Scan for the cell matching the given text and deliver its [x, y] coordinate at center. 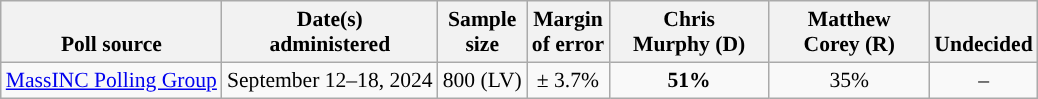
Marginof error [568, 32]
September 12–18, 2024 [330, 80]
51% [689, 80]
Date(s)administered [330, 32]
– [983, 80]
± 3.7% [568, 80]
Undecided [983, 32]
ChrisMurphy (D) [689, 32]
Poll source [112, 32]
35% [849, 80]
MatthewCorey (R) [849, 32]
800 (LV) [482, 80]
MassINC Polling Group [112, 80]
Samplesize [482, 32]
